Return (x, y) of the center of cell containing provided text 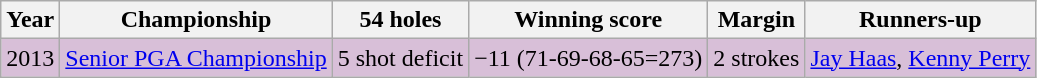
54 holes (400, 20)
Margin (756, 20)
Senior PGA Championship (196, 58)
Runners-up (920, 20)
Jay Haas, Kenny Perry (920, 58)
Year (30, 20)
Championship (196, 20)
−11 (71-69-68-65=273) (588, 58)
Winning score (588, 20)
5 shot deficit (400, 58)
2 strokes (756, 58)
2013 (30, 58)
